Determine the (x, y) coordinate at the center of the cell enclosing the given text.  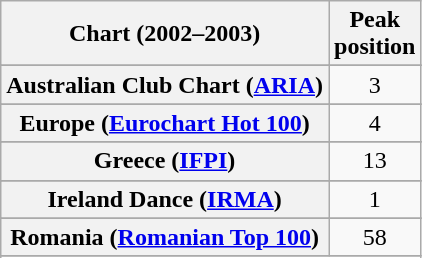
4 (374, 123)
Europe (Eurochart Hot 100) (165, 123)
58 (374, 237)
13 (374, 161)
Greece (IFPI) (165, 161)
Romania (Romanian Top 100) (165, 237)
Ireland Dance (IRMA) (165, 199)
Australian Club Chart (ARIA) (165, 85)
3 (374, 85)
Peakposition (374, 34)
Chart (2002–2003) (165, 34)
1 (374, 199)
